Determine the (X, Y) coordinate at the center of the cell enclosing the given text.  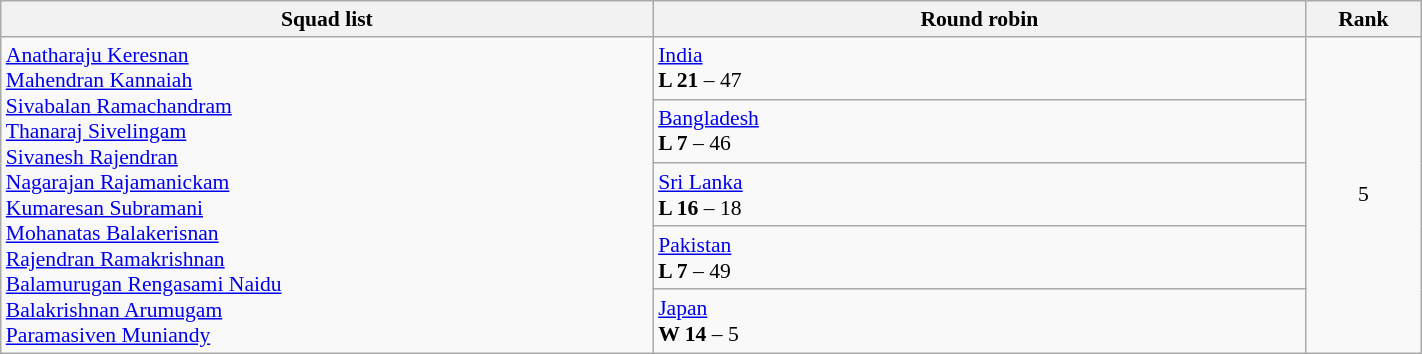
Rank (1363, 19)
Sri LankaL 16 – 18 (979, 194)
BangladeshL 7 – 46 (979, 132)
Squad list (327, 19)
PakistanL 7 – 49 (979, 258)
5 (1363, 195)
IndiaL 21 – 47 (979, 68)
JapanW 14 – 5 (979, 322)
Round robin (979, 19)
